Find where the given text appears and provide that cell's center as (X, Y) coordinate. 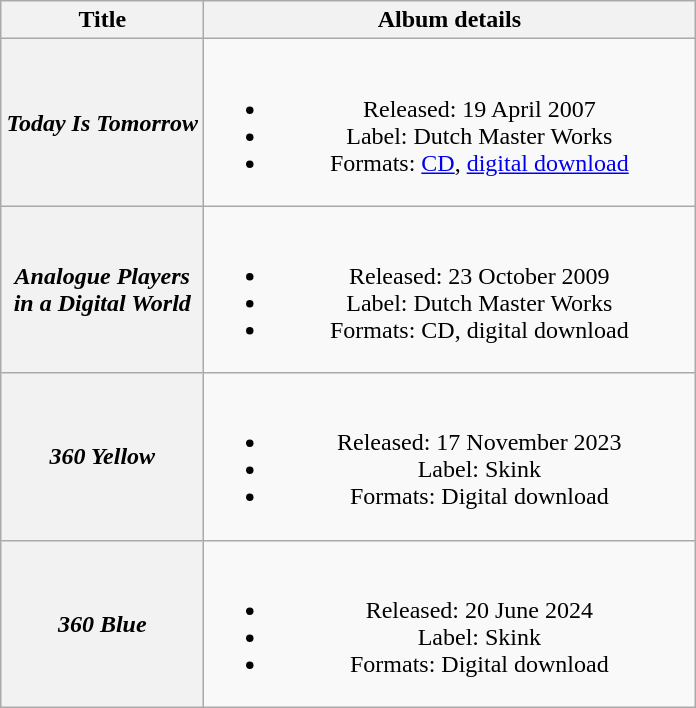
Released: 17 November 2023Label: SkinkFormats: Digital download (450, 456)
360 Yellow (102, 456)
Analogue Players in a Digital World (102, 290)
360 Blue (102, 624)
Released: 23 October 2009Label: Dutch Master WorksFormats: CD, digital download (450, 290)
Album details (450, 20)
Title (102, 20)
Released: 20 June 2024Label: SkinkFormats: Digital download (450, 624)
Released: 19 April 2007Label: Dutch Master WorksFormats: CD, digital download (450, 122)
Today Is Tomorrow (102, 122)
